Identify which cell holds the provided text, then report its [x, y] central coordinate. 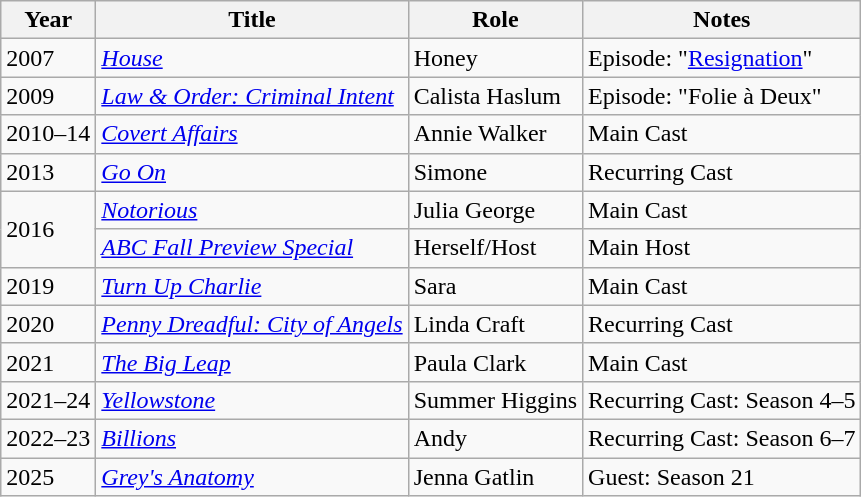
Role [495, 20]
2025 [48, 477]
Main Host [722, 248]
2019 [48, 286]
Notorious [252, 210]
Year [48, 20]
Title [252, 20]
2010–14 [48, 134]
Jenna Gatlin [495, 477]
Covert Affairs [252, 134]
Julia George [495, 210]
2013 [48, 172]
Calista Haslum [495, 96]
Yellowstone [252, 400]
Andy [495, 438]
Recurring Cast: Season 4–5 [722, 400]
2009 [48, 96]
House [252, 58]
Penny Dreadful: City of Angels [252, 324]
Billions [252, 438]
Sara [495, 286]
2021 [48, 362]
Episode: "Resignation" [722, 58]
Simone [495, 172]
Linda Craft [495, 324]
Paula Clark [495, 362]
Summer Higgins [495, 400]
2021–24 [48, 400]
The Big Leap [252, 362]
ABC Fall Preview Special [252, 248]
Grey's Anatomy [252, 477]
Episode: "Folie à Deux" [722, 96]
Honey [495, 58]
Recurring Cast: Season 6–7 [722, 438]
Turn Up Charlie [252, 286]
Notes [722, 20]
2016 [48, 229]
2022–23 [48, 438]
Guest: Season 21 [722, 477]
Herself/Host [495, 248]
Law & Order: Criminal Intent [252, 96]
2007 [48, 58]
Annie Walker [495, 134]
2020 [48, 324]
Go On [252, 172]
